Locate the cell with the specified text and output its (X, Y) center coordinate. 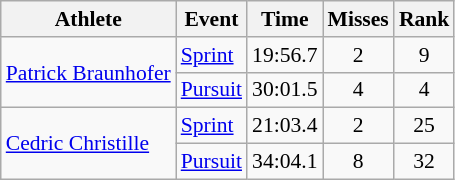
Misses (358, 19)
30:01.5 (284, 90)
Rank (424, 19)
9 (424, 55)
34:04.1 (284, 162)
Cedric Christille (88, 144)
8 (358, 162)
Patrick Braunhofer (88, 72)
21:03.4 (284, 126)
19:56.7 (284, 55)
Time (284, 19)
25 (424, 126)
Athlete (88, 19)
32 (424, 162)
Event (212, 19)
